Identify which cell holds the provided text, then report its [X, Y] central coordinate. 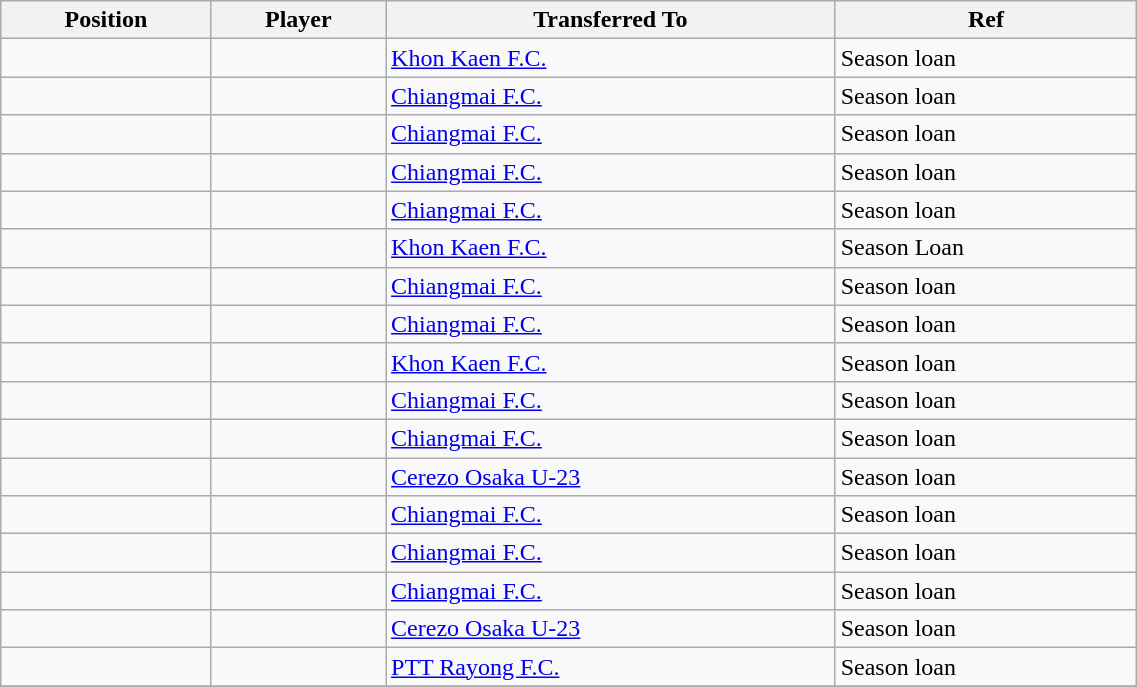
Player [298, 20]
Position [106, 20]
Season Loan [986, 248]
Ref [986, 20]
Transferred To [611, 20]
PTT Rayong F.C. [611, 667]
